Provide the (x, y) coordinate of the cell's center where the given text is located.  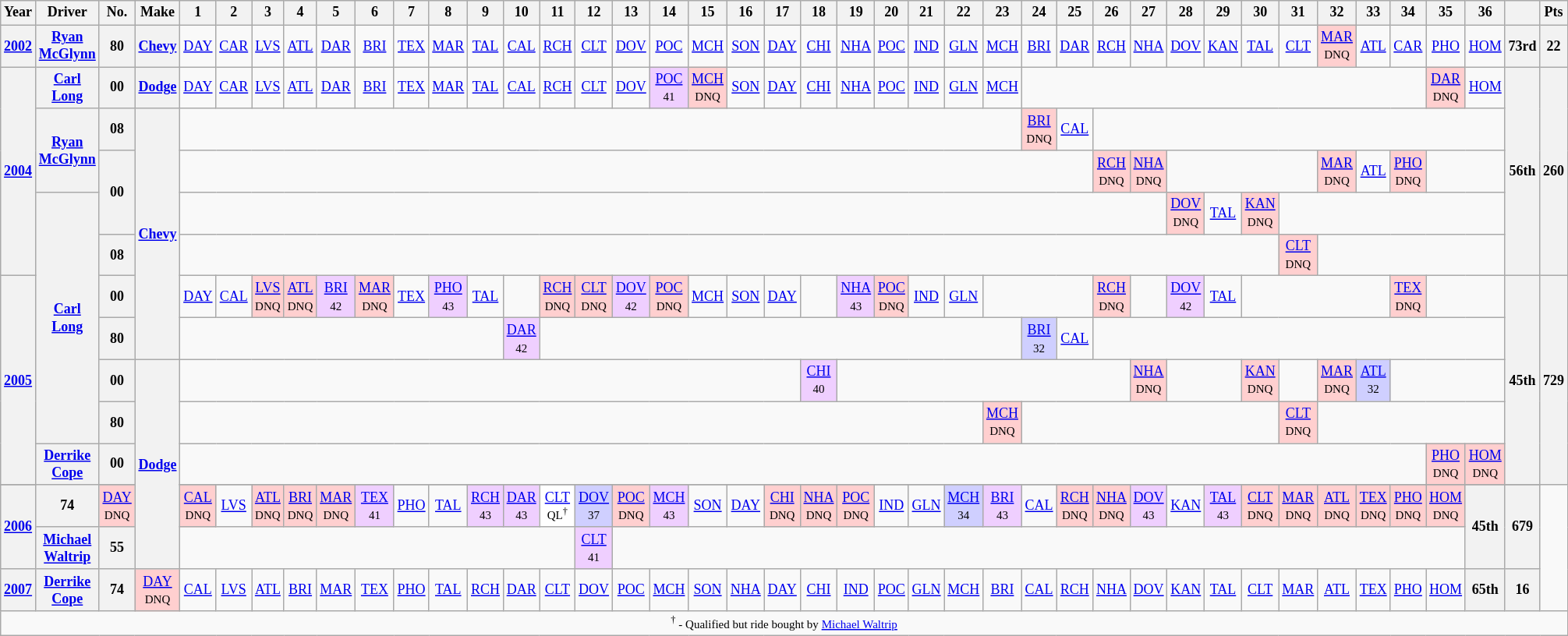
CLT41 (594, 548)
729 (1554, 380)
DOV43 (1149, 506)
NHA43 (856, 297)
Year (19, 12)
BRI43 (1003, 506)
DAR43 (521, 506)
PHO43 (448, 297)
Driver (67, 12)
CALDNQ (198, 506)
CHIDNQ (782, 506)
CHI40 (819, 380)
8 (448, 12)
36 (1485, 12)
17 (782, 12)
260 (1554, 171)
31 (1298, 12)
4 (300, 12)
DOV37 (594, 506)
RCH43 (486, 506)
19 (856, 12)
MCH34 (964, 506)
7 (412, 12)
ATL32 (1373, 380)
Michael Waltrip (67, 548)
55 (117, 548)
2 (234, 12)
34 (1408, 12)
No. (117, 12)
30 (1260, 12)
9 (486, 12)
15 (708, 12)
CLTQL† (557, 506)
21 (926, 12)
MCH43 (669, 506)
73rd (1522, 46)
2007 (19, 590)
2002 (19, 46)
20 (892, 12)
† - Qualified but ride bought by Michael Waltrip (784, 624)
DARDNQ (1446, 88)
56th (1522, 171)
6 (375, 12)
POC41 (669, 88)
2005 (19, 380)
Pts (1554, 12)
12 (594, 12)
26 (1112, 12)
679 (1522, 527)
DOVDNQ (1186, 214)
3 (268, 12)
DAR42 (521, 339)
25 (1074, 12)
BRI42 (336, 297)
65th (1485, 590)
24 (1039, 12)
23 (1003, 12)
2004 (19, 171)
1 (198, 12)
29 (1223, 12)
TEX41 (375, 506)
11 (557, 12)
Make (158, 12)
18 (819, 12)
32 (1337, 12)
28 (1186, 12)
BRI32 (1039, 339)
33 (1373, 12)
TAL43 (1223, 506)
5 (336, 12)
10 (521, 12)
13 (631, 12)
27 (1149, 12)
14 (669, 12)
LVSDNQ (268, 297)
35 (1446, 12)
2006 (19, 527)
